Scan for the cell matching the given text and deliver its [x, y] coordinate at center. 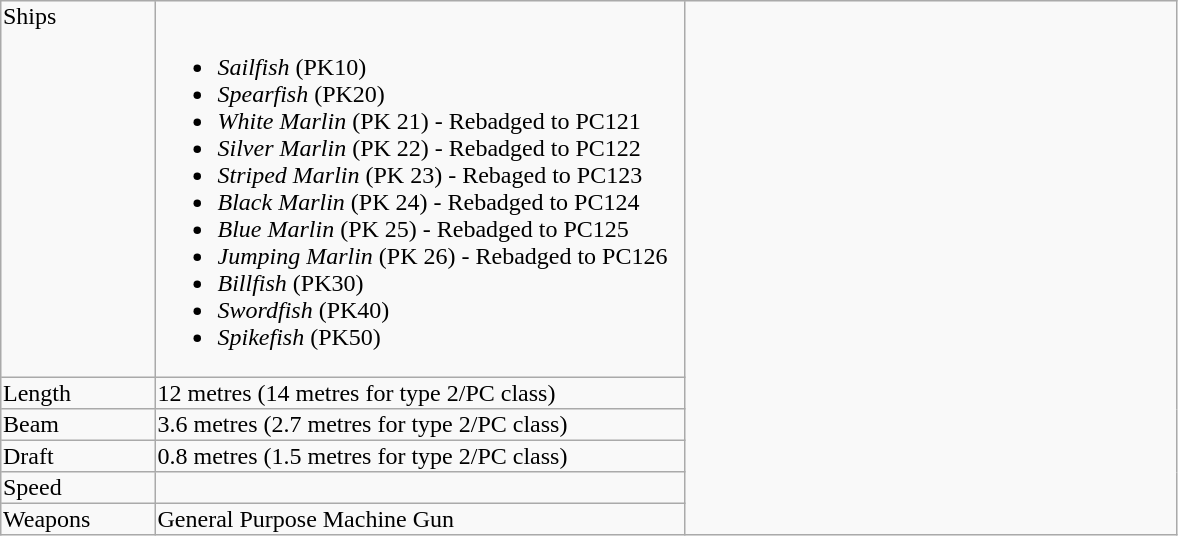
General Purpose Machine Gun [420, 519]
Speed [78, 488]
Weapons [78, 519]
12 metres (14 metres for type 2/PC class) [420, 393]
Draft [78, 456]
Length [78, 393]
0.8 metres (1.5 metres for type 2/PC class) [420, 456]
Ships [78, 189]
Beam [78, 425]
3.6 metres (2.7 metres for type 2/PC class) [420, 425]
